Identify which cell holds the provided text, then report its [X, Y] central coordinate. 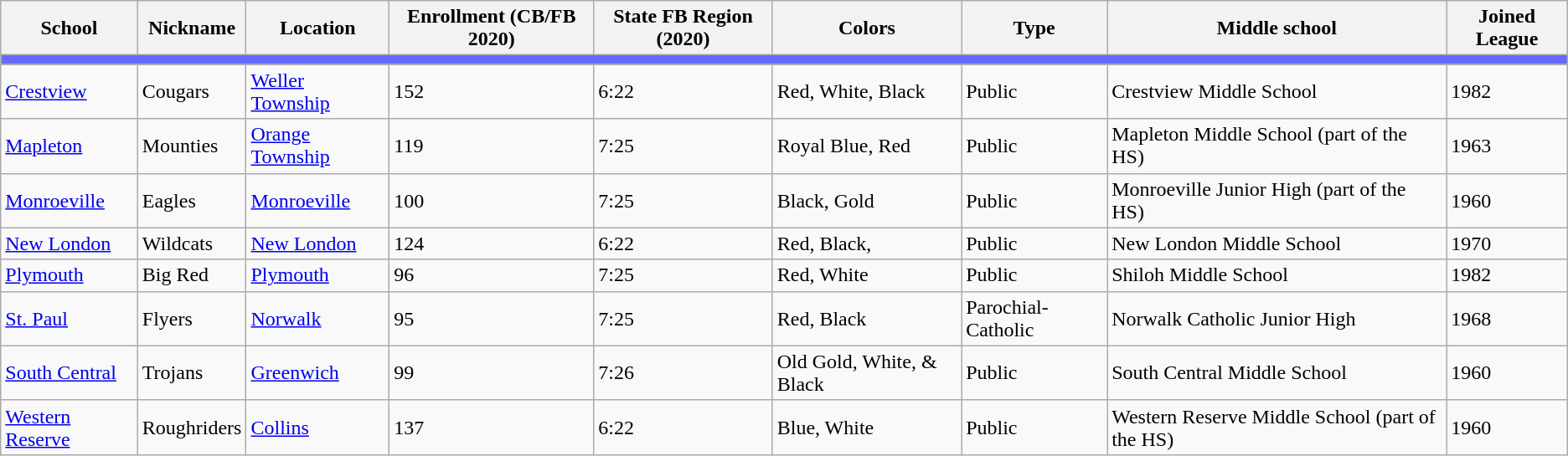
Black, Gold [866, 201]
100 [492, 201]
95 [492, 318]
99 [492, 373]
119 [492, 146]
137 [492, 427]
Trojans [192, 373]
State FB Region (2020) [683, 28]
Crestview [70, 92]
124 [492, 243]
Shiloh Middle School [1277, 275]
Old Gold, White, & Black [866, 373]
South Central [70, 373]
Middle school [1277, 28]
1963 [1507, 146]
152 [492, 92]
Wildcats [192, 243]
Orange Township [318, 146]
Red, White [866, 275]
Western Reserve Middle School (part of the HS) [1277, 427]
1970 [1507, 243]
Eagles [192, 201]
Joined League [1507, 28]
Norwalk [318, 318]
Location [318, 28]
Mapleton Middle School (part of the HS) [1277, 146]
96 [492, 275]
South Central Middle School [1277, 373]
Greenwich [318, 373]
Red, Black, [866, 243]
Big Red [192, 275]
Royal Blue, Red [866, 146]
Crestview Middle School [1277, 92]
Monroeville Junior High (part of the HS) [1277, 201]
New London Middle School [1277, 243]
Blue, White [866, 427]
School [70, 28]
Parochial-Catholic [1034, 318]
Roughriders [192, 427]
Mapleton [70, 146]
Western Reserve [70, 427]
St. Paul [70, 318]
Flyers [192, 318]
Colors [866, 28]
Enrollment (CB/FB 2020) [492, 28]
Nickname [192, 28]
Red, Black [866, 318]
Red, White, Black [866, 92]
1968 [1507, 318]
Norwalk Catholic Junior High [1277, 318]
7:26 [683, 373]
Cougars [192, 92]
Weller Township [318, 92]
Type [1034, 28]
Collins [318, 427]
Mounties [192, 146]
